Return [x, y] of the center of cell containing provided text 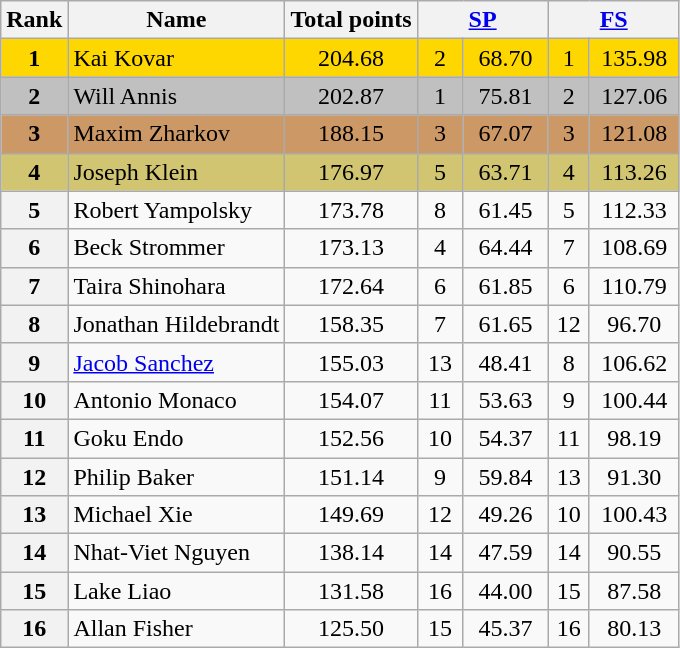
63.71 [506, 172]
112.33 [634, 210]
138.14 [351, 553]
Allan Fisher [176, 629]
Philip Baker [176, 477]
Taira Shinohara [176, 286]
Jacob Sanchez [176, 362]
90.55 [634, 553]
158.35 [351, 324]
Joseph Klein [176, 172]
61.45 [506, 210]
131.58 [351, 591]
127.06 [634, 96]
135.98 [634, 58]
152.56 [351, 438]
188.15 [351, 134]
Nhat-Viet Nguyen [176, 553]
44.00 [506, 591]
87.58 [634, 591]
53.63 [506, 400]
176.97 [351, 172]
172.64 [351, 286]
100.43 [634, 515]
Will Annis [176, 96]
45.37 [506, 629]
61.85 [506, 286]
202.87 [351, 96]
Beck Strommer [176, 248]
121.08 [634, 134]
75.81 [506, 96]
59.84 [506, 477]
204.68 [351, 58]
155.03 [351, 362]
91.30 [634, 477]
FS [614, 20]
Robert Yampolsky [176, 210]
Antonio Monaco [176, 400]
96.70 [634, 324]
149.69 [351, 515]
54.37 [506, 438]
49.26 [506, 515]
110.79 [634, 286]
106.62 [634, 362]
Lake Liao [176, 591]
100.44 [634, 400]
Maxim Zharkov [176, 134]
173.78 [351, 210]
Name [176, 20]
Goku Endo [176, 438]
98.19 [634, 438]
154.07 [351, 400]
Total points [351, 20]
SP [482, 20]
68.70 [506, 58]
108.69 [634, 248]
Rank [34, 20]
125.50 [351, 629]
Kai Kovar [176, 58]
48.41 [506, 362]
151.14 [351, 477]
61.65 [506, 324]
64.44 [506, 248]
173.13 [351, 248]
113.26 [634, 172]
Jonathan Hildebrandt [176, 324]
67.07 [506, 134]
80.13 [634, 629]
Michael Xie [176, 515]
47.59 [506, 553]
